Return (x, y) of the center of cell containing provided text 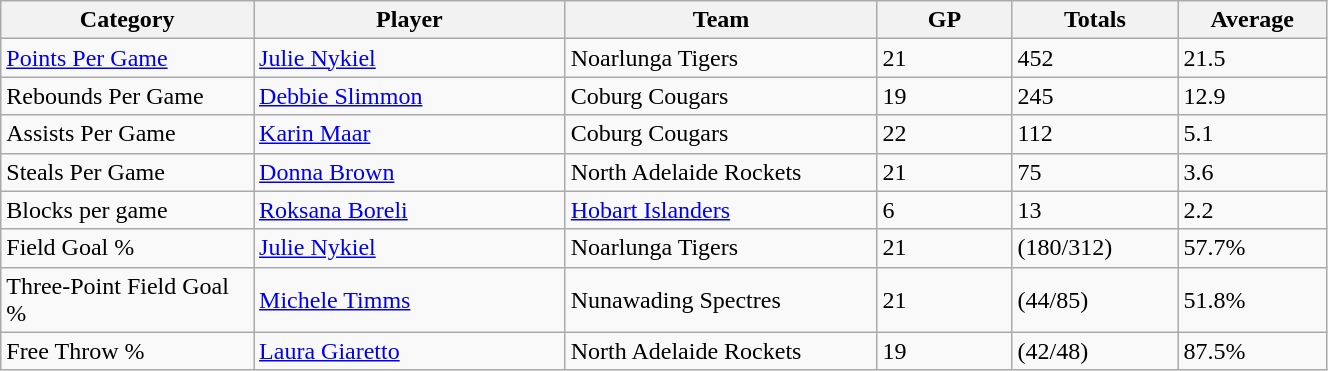
(180/312) (1095, 248)
13 (1095, 210)
Donna Brown (410, 172)
57.7% (1252, 248)
Category (128, 20)
Hobart Islanders (721, 210)
3.6 (1252, 172)
87.5% (1252, 351)
Debbie Slimmon (410, 96)
245 (1095, 96)
Nunawading Spectres (721, 300)
112 (1095, 134)
Roksana Boreli (410, 210)
2.2 (1252, 210)
Field Goal % (128, 248)
21.5 (1252, 58)
Player (410, 20)
Three-Point Field Goal % (128, 300)
Rebounds Per Game (128, 96)
6 (944, 210)
(44/85) (1095, 300)
22 (944, 134)
51.8% (1252, 300)
12.9 (1252, 96)
Laura Giaretto (410, 351)
Blocks per game (128, 210)
Karin Maar (410, 134)
GP (944, 20)
Totals (1095, 20)
(42/48) (1095, 351)
452 (1095, 58)
75 (1095, 172)
Average (1252, 20)
Free Throw % (128, 351)
5.1 (1252, 134)
Points Per Game (128, 58)
Assists Per Game (128, 134)
Michele Timms (410, 300)
Steals Per Game (128, 172)
Team (721, 20)
